Scan for the cell matching the given text and deliver its [X, Y] coordinate at center. 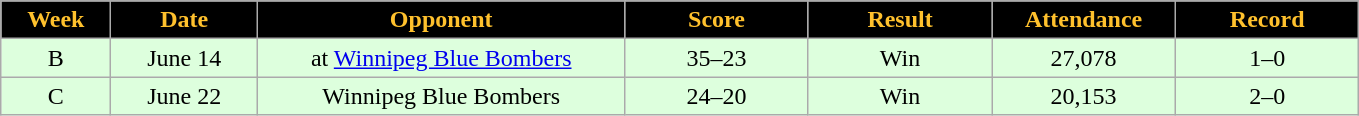
C [56, 96]
Score [717, 20]
B [56, 58]
Week [56, 20]
Opponent [442, 20]
Record [1267, 20]
June 22 [184, 96]
2–0 [1267, 96]
Date [184, 20]
Attendance [1084, 20]
20,153 [1084, 96]
1–0 [1267, 58]
24–20 [717, 96]
Winnipeg Blue Bombers [442, 96]
35–23 [717, 58]
27,078 [1084, 58]
June 14 [184, 58]
at Winnipeg Blue Bombers [442, 58]
Result [900, 20]
